Locate the cell with the specified text and output its [x, y] center coordinate. 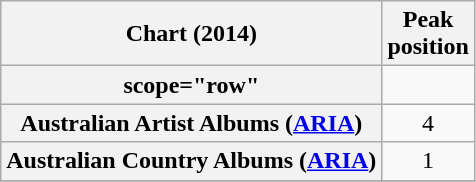
Australian Country Albums (ARIA) [192, 161]
Australian Artist Albums (ARIA) [192, 123]
Chart (2014) [192, 34]
Peakposition [428, 34]
4 [428, 123]
1 [428, 161]
scope="row" [192, 85]
